Find where the given text appears and provide that cell's center as (X, Y) coordinate. 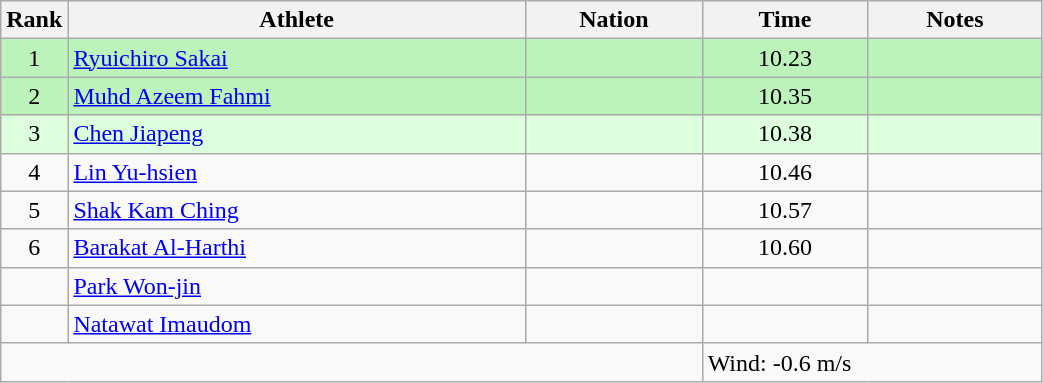
Park Won-jin (297, 286)
3 (34, 134)
Barakat Al-Harthi (297, 248)
Athlete (297, 20)
Natawat Imaudom (297, 324)
Time (785, 20)
Nation (614, 20)
Rank (34, 20)
Notes (955, 20)
10.46 (785, 172)
1 (34, 58)
10.60 (785, 248)
4 (34, 172)
Shak Kam Ching (297, 210)
10.38 (785, 134)
Muhd Azeem Fahmi (297, 96)
5 (34, 210)
Lin Yu-hsien (297, 172)
Ryuichiro Sakai (297, 58)
Chen Jiapeng (297, 134)
Wind: -0.6 m/s (872, 362)
10.35 (785, 96)
6 (34, 248)
2 (34, 96)
10.23 (785, 58)
10.57 (785, 210)
